Capture the cell that displays the provided text and extract its [X, Y] central coordinate. 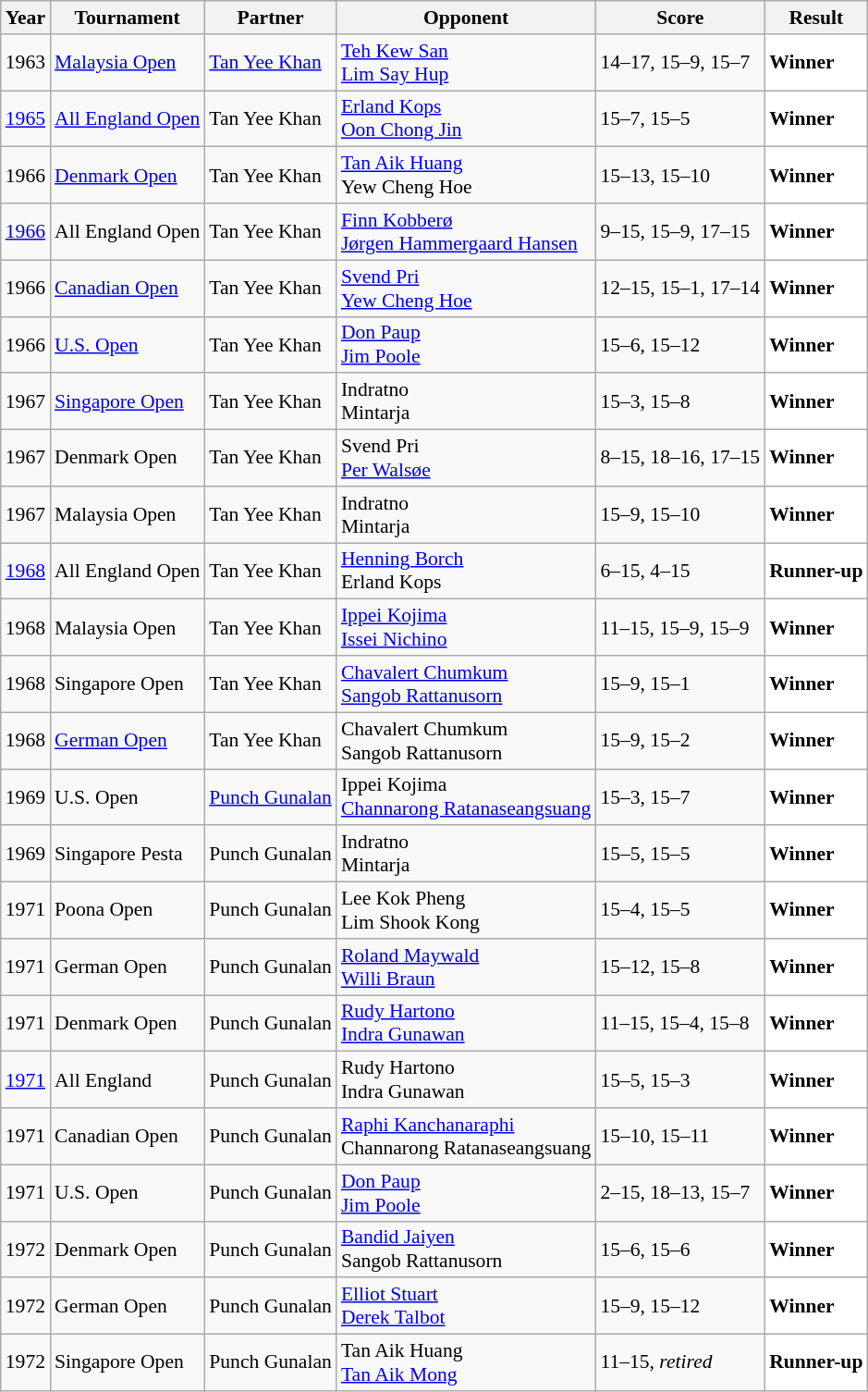
1965 [26, 118]
15–5, 15–3 [680, 1080]
Bandid Jaiyen Sangob Rattanusorn [466, 1249]
Score [680, 18]
Tournament [128, 18]
15–3, 15–8 [680, 401]
Svend Pri Yew Cheng Hoe [466, 289]
Teh Kew San Lim Say Hup [466, 63]
8–15, 18–16, 17–15 [680, 459]
Raphi Kanchanaraphi Channarong Ratanaseangsuang [466, 1136]
Erland Kops Oon Chong Jin [466, 118]
15–3, 15–7 [680, 797]
Tan Aik Huang Tan Aik Mong [466, 1363]
15–9, 15–2 [680, 740]
15–9, 15–12 [680, 1306]
Tan Aik Huang Yew Cheng Hoe [466, 176]
15–12, 15–8 [680, 967]
Year [26, 18]
15–13, 15–10 [680, 176]
Poona Open [128, 910]
15–9, 15–1 [680, 684]
15–5, 15–5 [680, 855]
Ippei Kojima Channarong Ratanaseangsuang [466, 797]
Partner [270, 18]
Finn Kobberø Jørgen Hammergaard Hansen [466, 231]
Result [815, 18]
Singapore Pesta [128, 855]
15–4, 15–5 [680, 910]
9–15, 15–9, 17–15 [680, 231]
15–10, 15–11 [680, 1136]
15–9, 15–10 [680, 514]
1963 [26, 63]
14–17, 15–9, 15–7 [680, 63]
Ippei Kojima Issei Nichino [466, 627]
Henning Borch Erland Kops [466, 572]
11–15, retired [680, 1363]
12–15, 15–1, 17–14 [680, 289]
2–15, 18–13, 15–7 [680, 1193]
11–15, 15–4, 15–8 [680, 1023]
15–6, 15–6 [680, 1249]
Elliot Stuart Derek Talbot [466, 1306]
Svend Pri Per Walsøe [466, 459]
All England [128, 1080]
11–15, 15–9, 15–9 [680, 627]
Opponent [466, 18]
6–15, 4–15 [680, 572]
Roland Maywald Willi Braun [466, 967]
15–7, 15–5 [680, 118]
15–6, 15–12 [680, 344]
Lee Kok Pheng Lim Shook Kong [466, 910]
